Determine the [X, Y] coordinate at the center of the cell enclosing the given text.  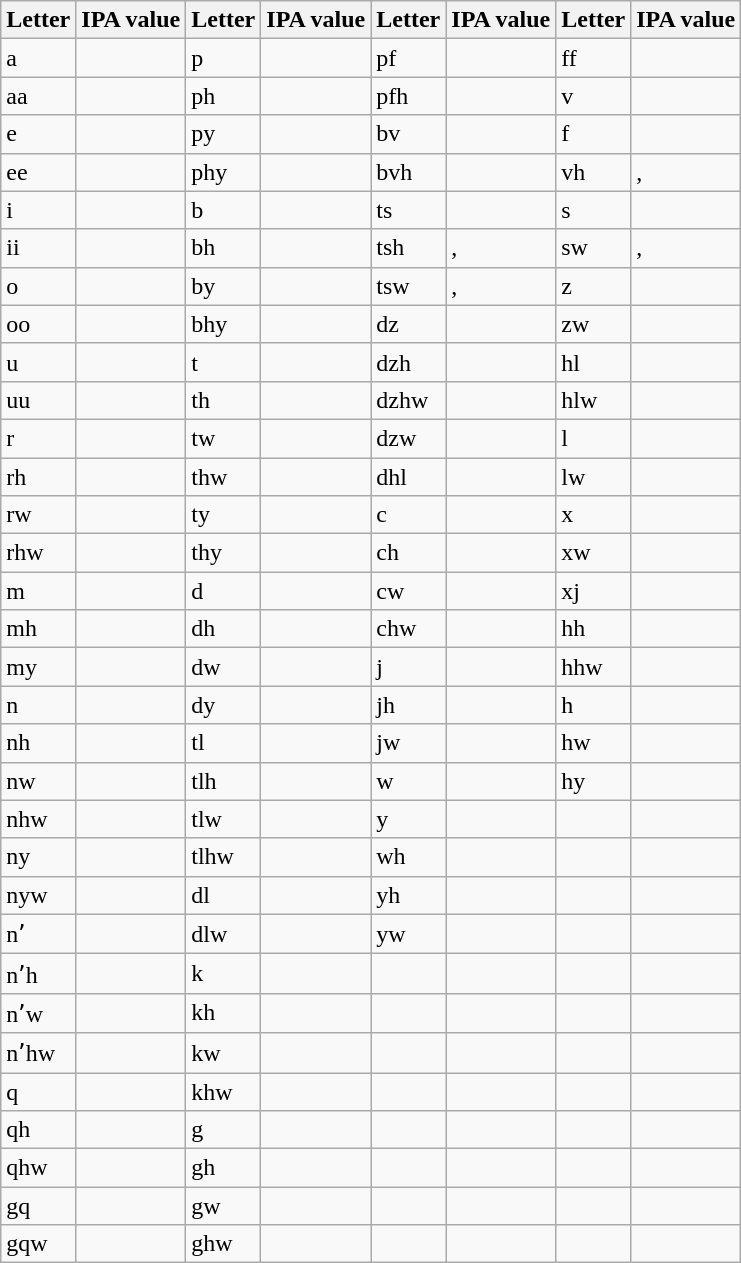
dy [224, 705]
m [38, 591]
cw [408, 591]
p [224, 58]
tlh [224, 781]
g [224, 1130]
u [38, 362]
hy [594, 781]
gw [224, 1206]
dw [224, 667]
lw [594, 477]
x [594, 515]
r [38, 438]
tsw [408, 286]
by [224, 286]
jw [408, 743]
qh [38, 1130]
h [594, 705]
n [38, 705]
w [408, 781]
zw [594, 324]
xj [594, 591]
ghw [224, 1244]
k [224, 974]
ny [38, 857]
z [594, 286]
v [594, 96]
rhw [38, 553]
thy [224, 553]
dl [224, 895]
bvh [408, 172]
c [408, 515]
t [224, 362]
hhw [594, 667]
nʼh [38, 974]
tw [224, 438]
xw [594, 553]
wh [408, 857]
s [594, 210]
nʼ [38, 934]
o [38, 286]
q [38, 1091]
f [594, 134]
nhw [38, 819]
kw [224, 1053]
gqw [38, 1244]
rw [38, 515]
j [408, 667]
uu [38, 400]
nʼw [38, 1013]
kh [224, 1013]
py [224, 134]
ts [408, 210]
dhl [408, 477]
gq [38, 1206]
ty [224, 515]
oo [38, 324]
dz [408, 324]
phy [224, 172]
hl [594, 362]
aa [38, 96]
jh [408, 705]
nʼhw [38, 1053]
bv [408, 134]
ch [408, 553]
pfh [408, 96]
th [224, 400]
pf [408, 58]
thw [224, 477]
dh [224, 629]
ff [594, 58]
tsh [408, 248]
a [38, 58]
i [38, 210]
e [38, 134]
rh [38, 477]
bhy [224, 324]
nh [38, 743]
bh [224, 248]
l [594, 438]
b [224, 210]
qhw [38, 1168]
khw [224, 1091]
yw [408, 934]
y [408, 819]
gh [224, 1168]
yh [408, 895]
tl [224, 743]
sw [594, 248]
tlhw [224, 857]
ii [38, 248]
nyw [38, 895]
dzh [408, 362]
chw [408, 629]
dlw [224, 934]
hlw [594, 400]
hh [594, 629]
mh [38, 629]
nw [38, 781]
ph [224, 96]
d [224, 591]
dzw [408, 438]
hw [594, 743]
tlw [224, 819]
vh [594, 172]
ee [38, 172]
my [38, 667]
dzhw [408, 400]
